Search for the cell housing the specified text and yield its (x, y) center coordinate. 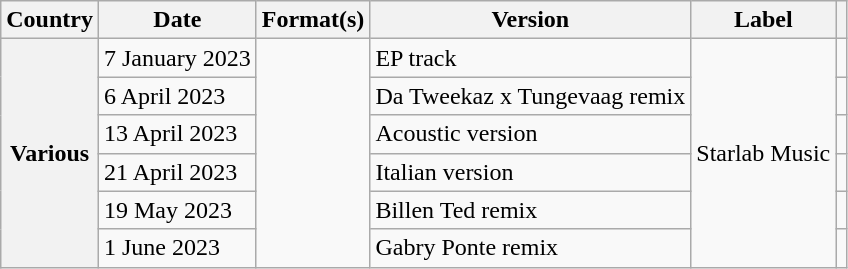
Format(s) (313, 20)
Starlab Music (764, 153)
Date (177, 20)
Italian version (530, 172)
6 April 2023 (177, 96)
Country (50, 20)
Billen Ted remix (530, 210)
Version (530, 20)
Da Tweekaz x Tungevaag remix (530, 96)
1 June 2023 (177, 248)
Acoustic version (530, 134)
21 April 2023 (177, 172)
19 May 2023 (177, 210)
Gabry Ponte remix (530, 248)
13 April 2023 (177, 134)
Various (50, 153)
Label (764, 20)
7 January 2023 (177, 58)
EP track (530, 58)
